From the cell containing the given text, extract its center point as (x, y) coordinate. 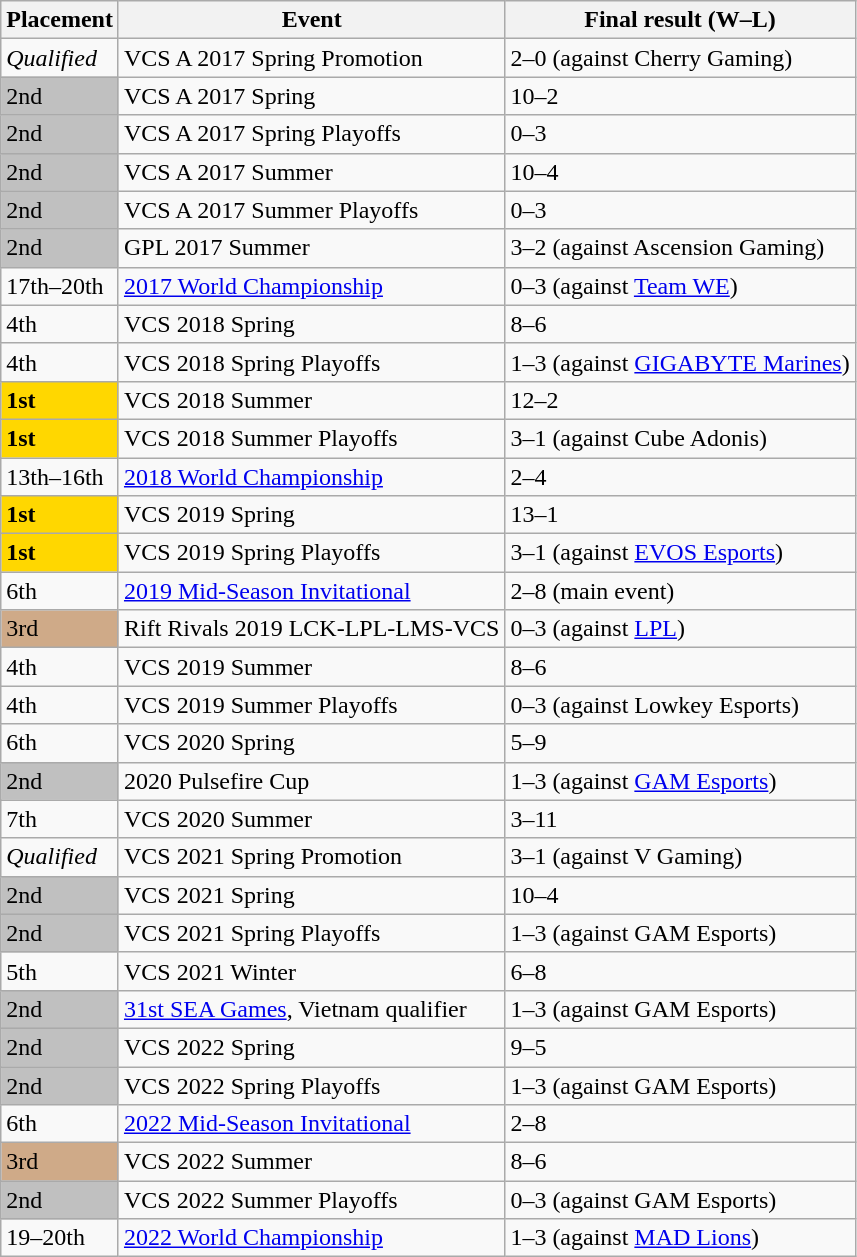
12–2 (680, 400)
2020 Pulsefire Cup (311, 781)
2019 Mid-Season Invitational (311, 591)
3–11 (680, 819)
3–1 (against Cube Adonis) (680, 438)
0–3 (against LPL) (680, 629)
VCS 2022 Summer Playoffs (311, 1200)
VCS 2021 Spring (311, 895)
VCS 2020 Summer (311, 819)
2–8 (680, 1124)
VCS 2019 Spring (311, 515)
1–3 (against MAD Lions) (680, 1238)
2018 World Championship (311, 477)
13th–16th (60, 477)
VCS A 2017 Spring Playoffs (311, 134)
VCS A 2017 Spring (311, 96)
VCS 2019 Spring Playoffs (311, 553)
VCS 2018 Spring (311, 324)
2022 Mid-Season Invitational (311, 1124)
Rift Rivals 2019 LCK-LPL-LMS-VCS (311, 629)
17th–20th (60, 286)
VCS 2022 Spring (311, 1047)
2022 World Championship (311, 1238)
VCS A 2017 Summer Playoffs (311, 210)
VCS 2021 Winter (311, 971)
9–5 (680, 1047)
2–0 (against Cherry Gaming) (680, 58)
VCS 2021 Spring Playoffs (311, 933)
VCS A 2017 Summer (311, 172)
0–3 (against GAM Esports) (680, 1200)
7th (60, 819)
6–8 (680, 971)
5–9 (680, 743)
3–2 (against Ascension Gaming) (680, 248)
Final result (W–L) (680, 20)
VCS 2018 Summer Playoffs (311, 438)
5th (60, 971)
Placement (60, 20)
3–1 (against V Gaming) (680, 857)
VCS 2022 Summer (311, 1162)
0–3 (against Team WE) (680, 286)
GPL 2017 Summer (311, 248)
VCS 2019 Summer Playoffs (311, 705)
10–2 (680, 96)
2–8 (main event) (680, 591)
31st SEA Games, Vietnam qualifier (311, 1009)
VCS 2022 Spring Playoffs (311, 1085)
3–1 (against EVOS Esports) (680, 553)
VCS 2019 Summer (311, 667)
2017 World Championship (311, 286)
0–3 (against Lowkey Esports) (680, 705)
VCS A 2017 Spring Promotion (311, 58)
VCS 2018 Summer (311, 400)
1–3 (against GIGABYTE Marines) (680, 362)
Event (311, 20)
2–4 (680, 477)
19–20th (60, 1238)
VCS 2020 Spring (311, 743)
13–1 (680, 515)
VCS 2021 Spring Promotion (311, 857)
VCS 2018 Spring Playoffs (311, 362)
